Find where the given text appears and provide that cell's center as (x, y) coordinate. 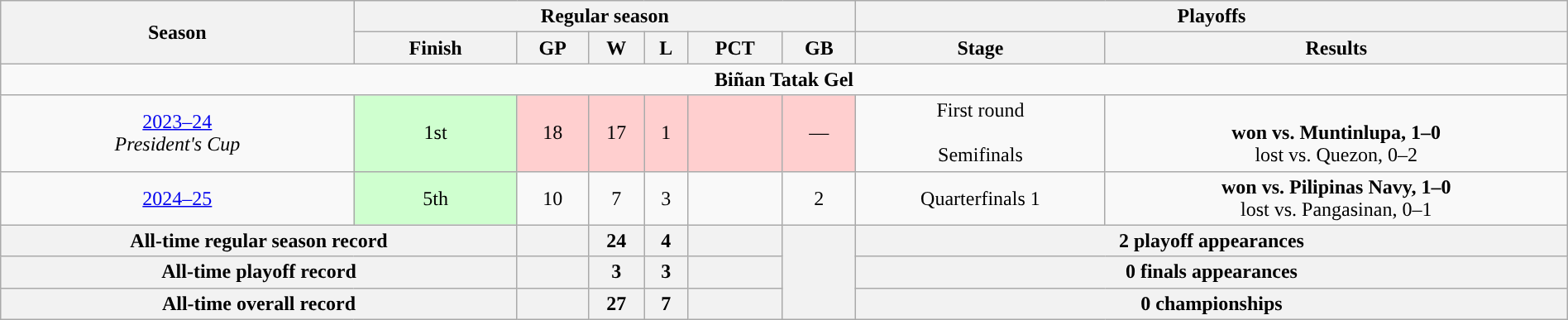
Regular season (605, 17)
Quarterfinals 1 (981, 198)
2 (819, 198)
2024–25 (177, 198)
Biñan Tatak Gel (784, 79)
2023–24 President's Cup (177, 133)
won vs. Pilipinas Navy, 1–0 lost vs. Pangasinan, 0–1 (1336, 198)
GB (819, 48)
Finish (435, 48)
0 championships (1212, 303)
24 (616, 241)
— (819, 133)
18 (552, 133)
10 (552, 198)
2 playoff appearances (1212, 241)
L (666, 48)
0 finals appearances (1212, 272)
First round Semifinals (981, 133)
Stage (981, 48)
All-time regular season record (259, 241)
Playoffs (1212, 17)
1st (435, 133)
Results (1336, 48)
All-time playoff record (259, 272)
won vs. Muntinlupa, 1–0 lost vs. Quezon, 0–2 (1336, 133)
5th (435, 198)
27 (616, 303)
4 (666, 241)
W (616, 48)
1 (666, 133)
PCT (735, 48)
17 (616, 133)
Season (177, 32)
GP (552, 48)
All-time overall record (259, 303)
